Output the [X, Y] coordinate of the center of the cell containing the given text.  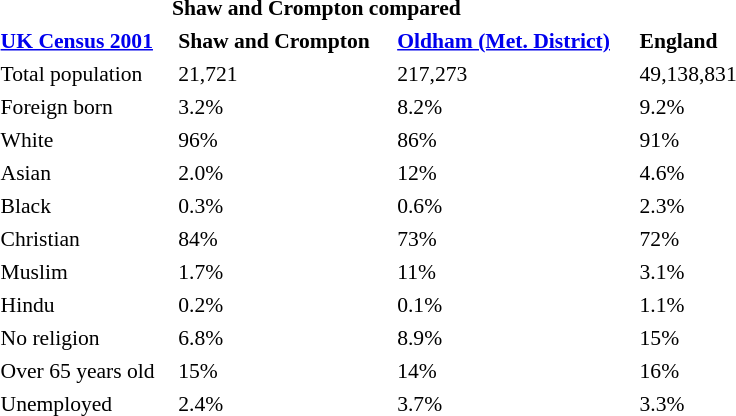
6.8% [284, 338]
21,721 [284, 74]
73% [515, 238]
0.6% [515, 206]
14% [515, 370]
217,273 [515, 74]
Shaw and Crompton [284, 40]
Oldham (Met. District) [515, 40]
84% [284, 238]
15% [284, 370]
86% [515, 140]
0.1% [515, 304]
8.2% [515, 106]
8.9% [515, 338]
0.3% [284, 206]
0.2% [284, 304]
2.0% [284, 172]
3.2% [284, 106]
11% [515, 272]
96% [284, 140]
1.7% [284, 272]
12% [515, 172]
